For the text-containing cell, return its midpoint in [X, Y] coordinate format. 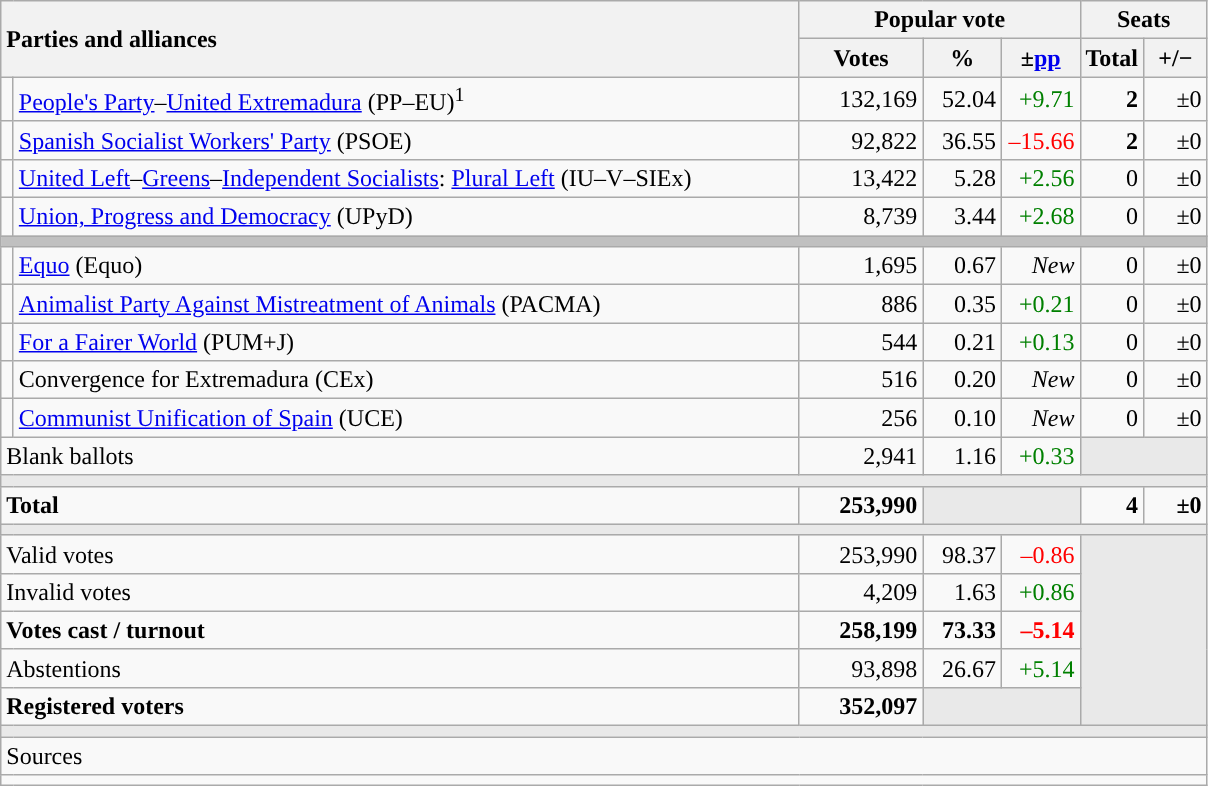
+0.13 [1040, 342]
52.04 [962, 100]
Invalid votes [400, 592]
8,739 [861, 217]
Equo (Equo) [406, 266]
Votes [861, 58]
% [962, 58]
Spanish Socialist Workers' Party (PSOE) [406, 140]
United Left–Greens–Independent Socialists: Plural Left (IU–V–SIEx) [406, 178]
Parties and alliances [400, 39]
5.28 [962, 178]
+0.33 [1040, 456]
92,822 [861, 140]
Blank ballots [400, 456]
13,422 [861, 178]
26.67 [962, 668]
+2.68 [1040, 217]
–0.86 [1040, 554]
+5.14 [1040, 668]
93,898 [861, 668]
36.55 [962, 140]
352,097 [861, 706]
For a Fairer World (PUM+J) [406, 342]
People's Party–United Extremadura (PP–EU)1 [406, 100]
+0.86 [1040, 592]
1,695 [861, 266]
+9.71 [1040, 100]
+2.56 [1040, 178]
+/− [1176, 58]
±pp [1040, 58]
258,199 [861, 630]
–5.14 [1040, 630]
0.67 [962, 266]
0.21 [962, 342]
Registered voters [400, 706]
516 [861, 380]
1.63 [962, 592]
Seats [1144, 20]
2,941 [861, 456]
Union, Progress and Democracy (UPyD) [406, 217]
4,209 [861, 592]
3.44 [962, 217]
Sources [604, 756]
Popular vote [940, 20]
4 [1112, 505]
0.10 [962, 418]
Animalist Party Against Mistreatment of Animals (PACMA) [406, 304]
+0.21 [1040, 304]
Abstentions [400, 668]
Votes cast / turnout [400, 630]
544 [861, 342]
0.20 [962, 380]
Communist Unification of Spain (UCE) [406, 418]
886 [861, 304]
Convergence for Extremadura (CEx) [406, 380]
73.33 [962, 630]
1.16 [962, 456]
–15.66 [1040, 140]
Valid votes [400, 554]
0.35 [962, 304]
98.37 [962, 554]
256 [861, 418]
132,169 [861, 100]
